From the cell containing the given text, extract its center point as [X, Y] coordinate. 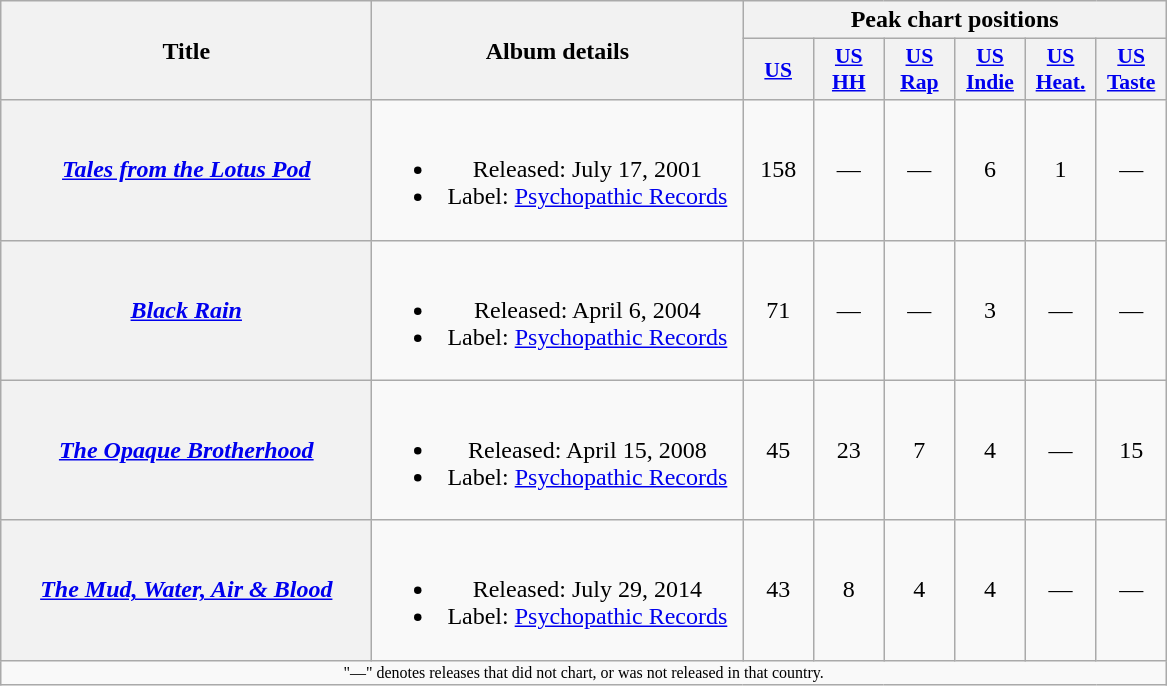
Released: July 29, 2014Label: Psychopathic Records [558, 590]
US Taste [1132, 70]
Peak chart positions [955, 20]
The Opaque Brotherhood [186, 450]
158 [778, 170]
3 [990, 310]
Tales from the Lotus Pod [186, 170]
6 [990, 170]
43 [778, 590]
23 [848, 450]
Released: April 6, 2004Label: Psychopathic Records [558, 310]
US Rap [920, 70]
15 [1132, 450]
US [778, 70]
Released: July 17, 2001Label: Psychopathic Records [558, 170]
8 [848, 590]
The Mud, Water, Air & Blood [186, 590]
45 [778, 450]
7 [920, 450]
Black Rain [186, 310]
1 [1060, 170]
Released: April 15, 2008Label: Psychopathic Records [558, 450]
US Heat. [1060, 70]
US Indie [990, 70]
71 [778, 310]
Title [186, 50]
US HH [848, 70]
"—" denotes releases that did not chart, or was not released in that country. [584, 672]
Album details [558, 50]
